From the cell containing the given text, extract its center point as (X, Y) coordinate. 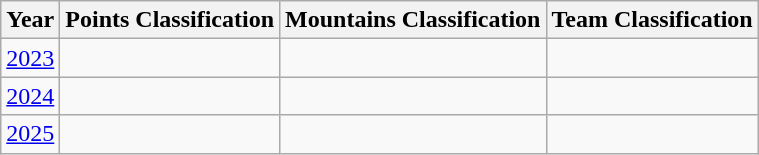
Mountains Classification (413, 20)
2023 (30, 58)
Points Classification (170, 20)
Year (30, 20)
2025 (30, 134)
2024 (30, 96)
Team Classification (652, 20)
